Identify which cell holds the provided text, then report its [X, Y] central coordinate. 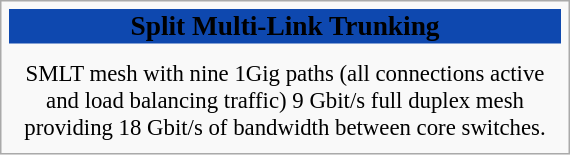
Split Multi-Link Trunking [285, 26]
